Detect which cell encompasses the target text, then output its (x, y) center coordinate. 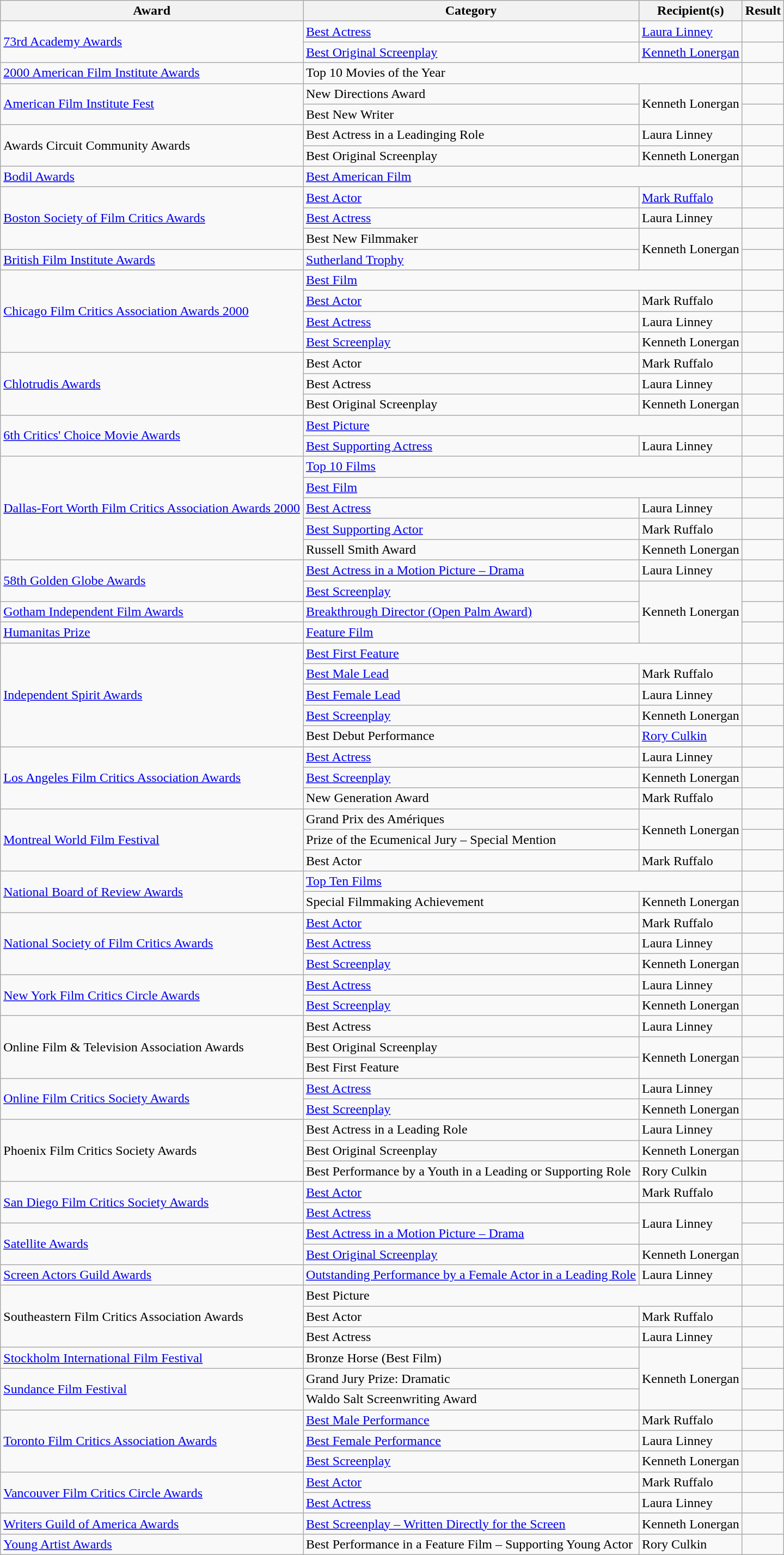
British Film Institute Awards (152, 260)
Grand Prix des Amériques (471, 819)
Best New Writer (471, 114)
Sundance Film Festival (152, 1389)
6th Critics' Choice Movie Awards (152, 436)
Los Angeles Film Critics Association Awards (152, 777)
Best Actress in a Leadinging Role (471, 135)
Vancouver Film Critics Circle Awards (152, 1492)
New Directions Award (471, 94)
Online Film & Television Association Awards (152, 1047)
Independent Spirit Awards (152, 695)
Screen Actors Guild Awards (152, 1275)
Phoenix Film Critics Society Awards (152, 1150)
Waldo Salt Screenwriting Award (471, 1399)
Special Filmmaking Achievement (471, 902)
Best Debut Performance (471, 736)
Best Actress in a Leading Role (471, 1130)
Top 10 Movies of the Year (523, 73)
Outstanding Performance by a Female Actor in a Leading Role (471, 1275)
73rd Academy Awards (152, 42)
New Generation Award (471, 798)
Best Performance in a Feature Film – Supporting Young Actor (471, 1544)
Young Artist Awards (152, 1544)
Best Female Performance (471, 1441)
Best Supporting Actress (471, 446)
Best Screenplay – Written Directly for the Screen (471, 1523)
Writers Guild of America Awards (152, 1523)
Recipient(s) (690, 11)
Best Male Lead (471, 674)
Awards Circuit Community Awards (152, 145)
Top Ten Films (523, 881)
Best Male Performance (471, 1420)
Dallas-Fort Worth Film Critics Association Awards 2000 (152, 508)
Chlotrudis Awards (152, 384)
Bronze Horse (Best Film) (471, 1358)
Southeastern Film Critics Association Awards (152, 1317)
Best New Filmmaker (471, 238)
Top 10 Films (523, 467)
58th Golden Globe Awards (152, 580)
Sutherland Trophy (471, 260)
Prize of the Ecumenical Jury – Special Mention (471, 840)
Gotham Independent Film Awards (152, 612)
Bodil Awards (152, 176)
Best Female Lead (471, 695)
New York Film Critics Circle Awards (152, 995)
Russell Smith Award (471, 549)
Result (763, 11)
Category (471, 11)
Boston Society of Film Critics Awards (152, 218)
Feature Film (471, 633)
Award (152, 11)
Breakthrough Director (Open Palm Award) (471, 612)
National Society of Film Critics Awards (152, 944)
Online Film Critics Society Awards (152, 1099)
San Diego Film Critics Society Awards (152, 1202)
Satellite Awards (152, 1244)
Stockholm International Film Festival (152, 1358)
Humanitas Prize (152, 633)
Montreal World Film Festival (152, 840)
Toronto Film Critics Association Awards (152, 1441)
Grand Jury Prize: Dramatic (471, 1379)
National Board of Review Awards (152, 891)
Best Supporting Actor (471, 529)
American Film Institute Fest (152, 104)
Chicago Film Critics Association Awards 2000 (152, 311)
2000 American Film Institute Awards (152, 73)
Best Performance by a Youth in a Leading or Supporting Role (471, 1171)
Best American Film (523, 176)
